Scan for the cell matching the given text and deliver its [x, y] coordinate at center. 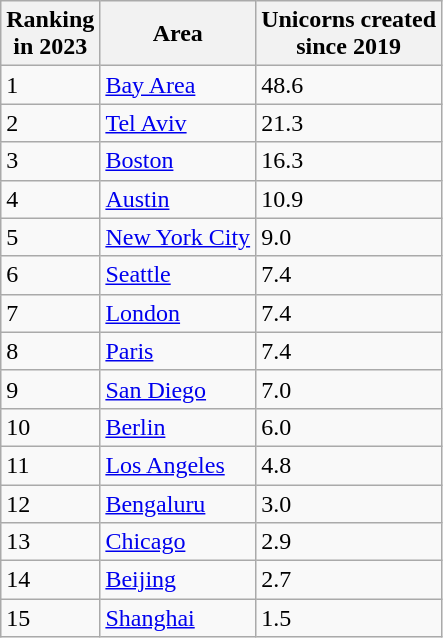
Los Angeles [178, 465]
1.5 [349, 618]
8 [50, 351]
Rankingin 2023 [50, 34]
6 [50, 275]
Tel Aviv [178, 123]
4 [50, 199]
2 [50, 123]
Shanghai [178, 618]
3.0 [349, 503]
1 [50, 85]
15 [50, 618]
Paris [178, 351]
San Diego [178, 389]
Bay Area [178, 85]
Unicorns createdsince 2019 [349, 34]
4.8 [349, 465]
9 [50, 389]
14 [50, 580]
6.0 [349, 427]
Bengaluru [178, 503]
New York City [178, 237]
16.3 [349, 161]
7 [50, 313]
Beijing [178, 580]
12 [50, 503]
7.0 [349, 389]
3 [50, 161]
2.9 [349, 542]
2.7 [349, 580]
13 [50, 542]
London [178, 313]
48.6 [349, 85]
Seattle [178, 275]
Boston [178, 161]
21.3 [349, 123]
5 [50, 237]
Austin [178, 199]
9.0 [349, 237]
Area [178, 34]
10.9 [349, 199]
Chicago [178, 542]
11 [50, 465]
10 [50, 427]
Berlin [178, 427]
